Identify which cell holds the provided text, then report its [x, y] central coordinate. 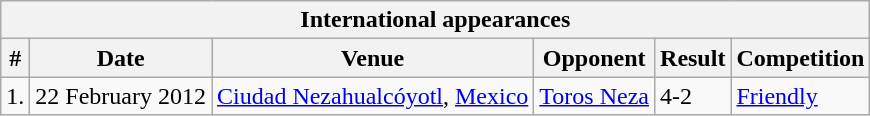
Date [121, 58]
# [16, 58]
International appearances [436, 20]
Ciudad Nezahualcóyotl, Mexico [373, 96]
Opponent [594, 58]
4-2 [693, 96]
Result [693, 58]
Toros Neza [594, 96]
Competition [800, 58]
Venue [373, 58]
1. [16, 96]
22 February 2012 [121, 96]
Friendly [800, 96]
